Identify which cell holds the provided text, then report its (x, y) central coordinate. 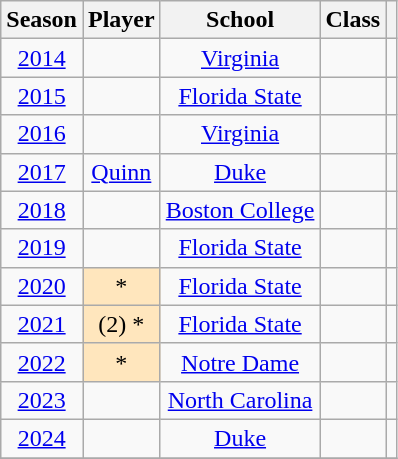
2017 (42, 172)
2018 (42, 210)
2023 (42, 400)
2015 (42, 96)
Player (121, 20)
2019 (42, 248)
School (240, 20)
2022 (42, 362)
Notre Dame (240, 362)
2021 (42, 324)
Class (353, 20)
2024 (42, 438)
(2) * (121, 324)
Quinn (121, 172)
2020 (42, 286)
Season (42, 20)
Boston College (240, 210)
2014 (42, 58)
North Carolina (240, 400)
2016 (42, 134)
